Determine the (X, Y) coordinate at the center of the cell enclosing the given text.  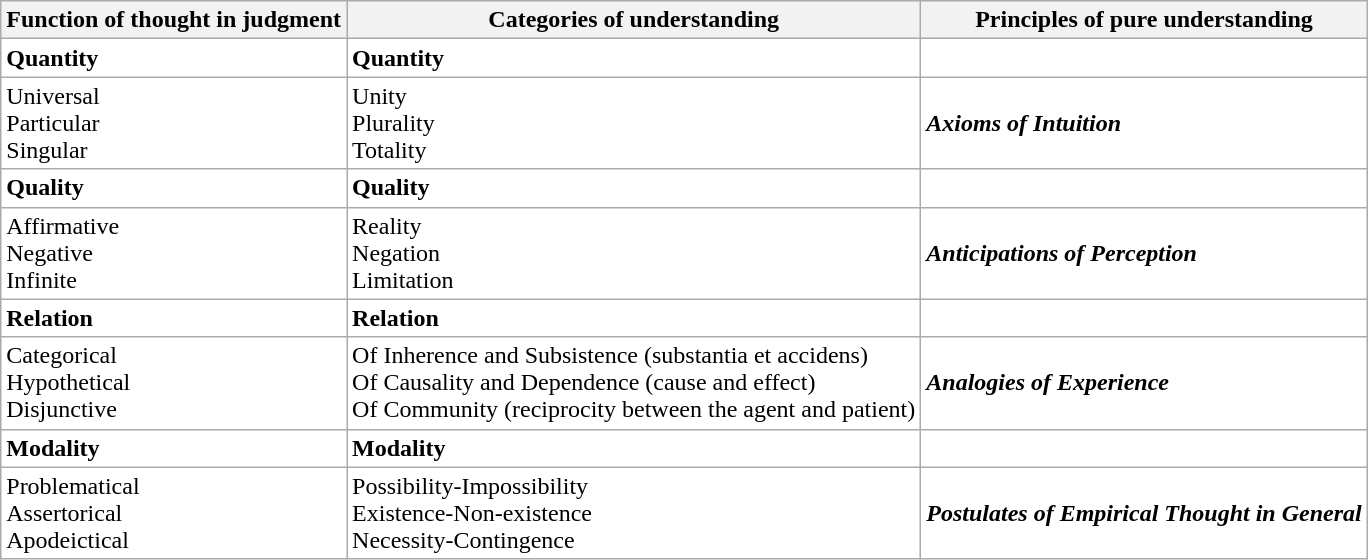
UniversalParticularSingular (174, 123)
ProblematicalAssertoricalApodeictical (174, 513)
Categories of understanding (634, 20)
CategoricalHypotheticalDisjunctive (174, 383)
Postulates of Empirical Thought in General (1144, 513)
Analogies of Experience (1144, 383)
Possibility-ImpossibilityExistence-Non-existenceNecessity-Contingence (634, 513)
Function of thought in judgment (174, 20)
Axioms of Intuition (1144, 123)
AffirmativeNegativeInfinite (174, 253)
RealityNegationLimitation (634, 253)
Principles of pure understanding (1144, 20)
UnityPluralityTotality (634, 123)
Anticipations of Perception (1144, 253)
